Output the [x, y] coordinate of the center of the cell containing the given text.  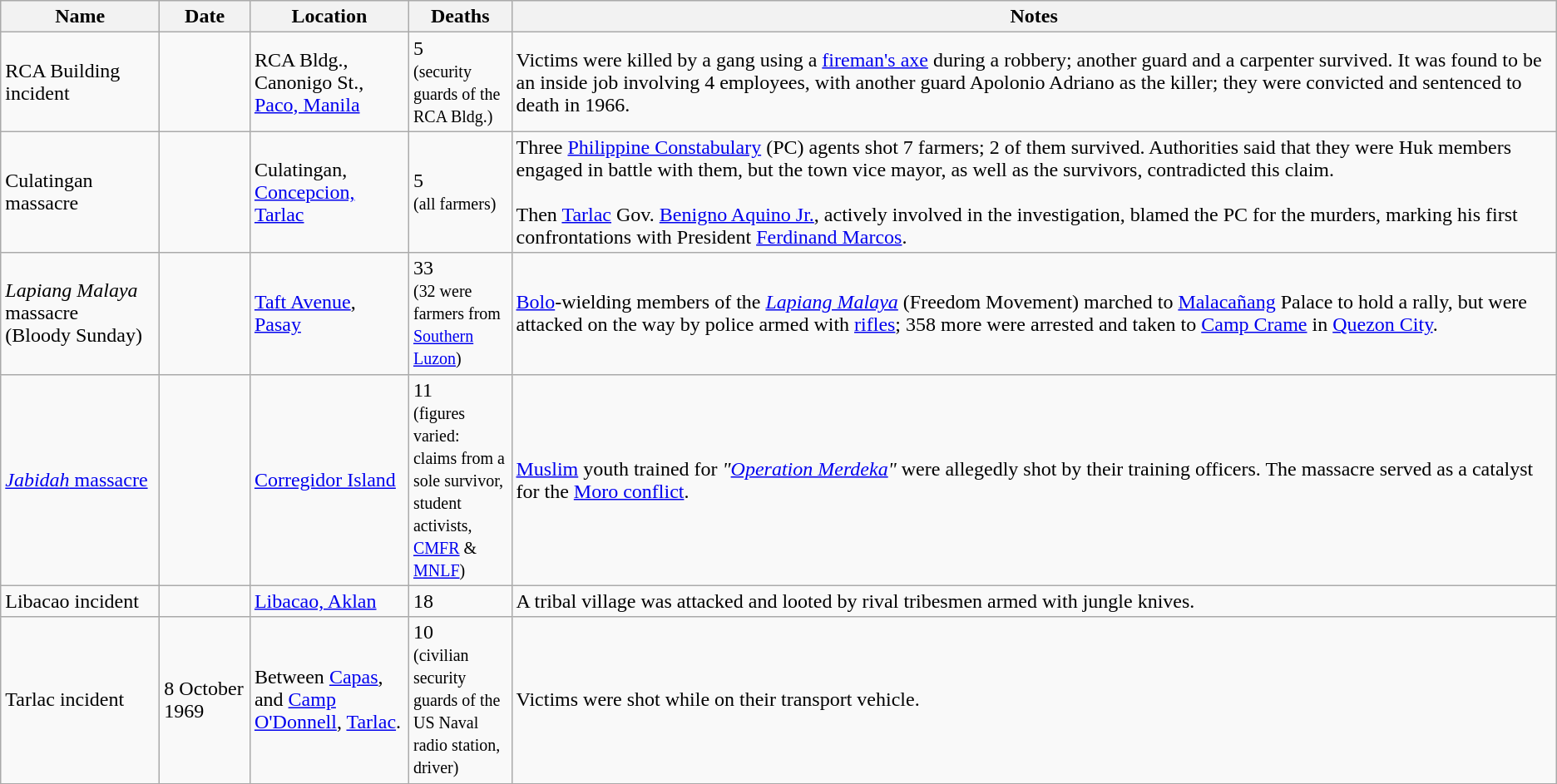
RCA Bldg., Canonigo St., Paco, Manila [329, 81]
5(all farmers) [460, 192]
Notes [1034, 17]
11(figures varied: claims from a sole survivor, student activists, CMFR & MNLF) [460, 480]
Name [80, 17]
Tarlac incident [80, 700]
RCA Building incident [80, 81]
Date [205, 17]
Libacao, Aklan [329, 601]
Lapiang Malaya massacre(Bloody Sunday) [80, 313]
Libacao incident [80, 601]
Deaths [460, 17]
Culatingan massacre [80, 192]
Location [329, 17]
33(32 were farmers from Southern Luzon) [460, 313]
A tribal village was attacked and looted by rival tribesmen armed with jungle knives. [1034, 601]
Culatingan, Concepcion, Tarlac [329, 192]
8 October 1969 [205, 700]
Taft Avenue, Pasay [329, 313]
10(civilian security guards of the US Naval radio station, driver) [460, 700]
Between Capas, and Camp O'Donnell, Tarlac. [329, 700]
18 [460, 601]
Muslim youth trained for "Operation Merdeka" were allegedly shot by their training officers. The massacre served as a catalyst for the Moro conflict. [1034, 480]
Jabidah massacre [80, 480]
5(security guards of the RCA Bldg.) [460, 81]
Corregidor Island [329, 480]
Victims were shot while on their transport vehicle. [1034, 700]
